Scan for the cell matching the given text and deliver its (X, Y) coordinate at center. 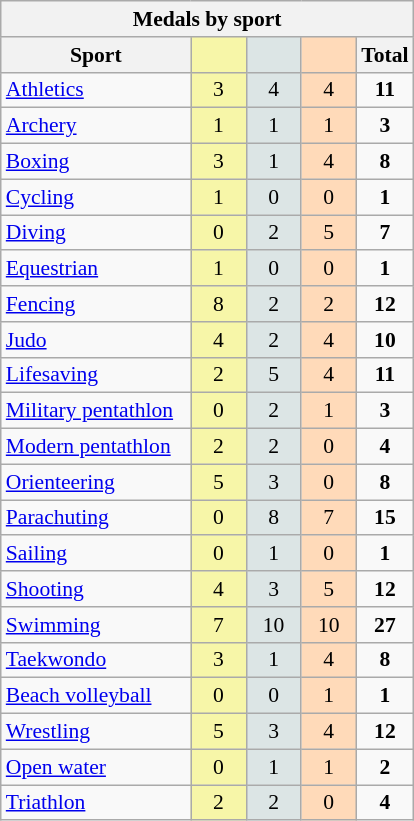
Taekwondo (96, 660)
Total (384, 55)
Triathlon (96, 803)
Shooting (96, 589)
Athletics (96, 90)
Open water (96, 767)
Boxing (96, 162)
Orienteering (96, 482)
Sport (96, 55)
Beach volleyball (96, 696)
Wrestling (96, 732)
Diving (96, 233)
Cycling (96, 197)
Fencing (96, 304)
27 (384, 625)
Military pentathlon (96, 411)
Archery (96, 126)
Lifesaving (96, 375)
Equestrian (96, 269)
Parachuting (96, 518)
Modern pentathlon (96, 447)
Sailing (96, 554)
Judo (96, 340)
Swimming (96, 625)
15 (384, 518)
Medals by sport (208, 19)
